Detect which cell encompasses the target text, then output its (X, Y) center coordinate. 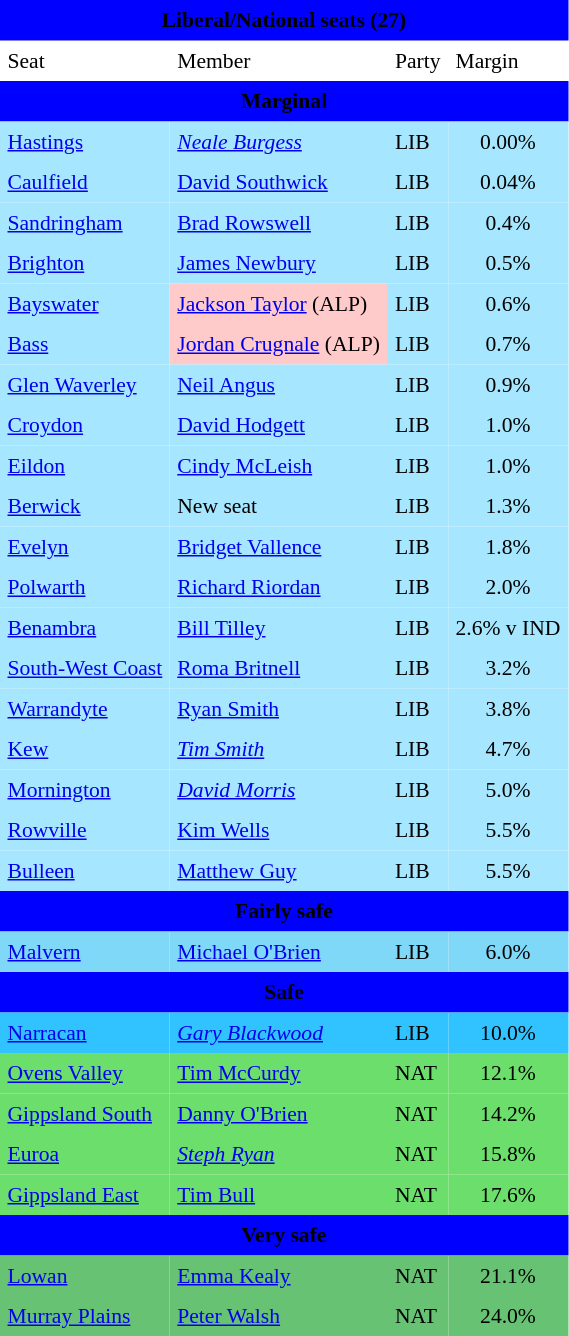
Malvern (85, 951)
Peter Walsh (279, 1316)
Brad Rowswell (279, 222)
James Newbury (279, 263)
0.00% (508, 141)
21.1% (508, 1275)
24.0% (508, 1316)
Bulleen (85, 870)
Bridget Vallence (279, 546)
15.8% (508, 1154)
South-West Coast (85, 668)
Emma Kealy (279, 1275)
New seat (279, 506)
Marginal (284, 101)
2.6% v IND (508, 627)
Michael O'Brien (279, 951)
5.0% (508, 789)
Brighton (85, 263)
Croydon (85, 425)
10.0% (508, 1032)
Bass (85, 344)
Steph Ryan (279, 1154)
Rowville (85, 830)
3.2% (508, 668)
0.7% (508, 344)
Kew (85, 749)
4.7% (508, 749)
Jordan Crugnale (ALP) (279, 344)
0.9% (508, 384)
Neale Burgess (279, 141)
0.04% (508, 182)
Danny O'Brien (279, 1113)
Bill Tilley (279, 627)
Kim Wells (279, 830)
0.6% (508, 303)
Berwick (85, 506)
David Southwick (279, 182)
1.3% (508, 506)
Gary Blackwood (279, 1032)
Margin (508, 60)
2.0% (508, 587)
12.1% (508, 1073)
Very safe (284, 1235)
Fairly safe (284, 911)
Polwarth (85, 587)
Caulfield (85, 182)
Sandringham (85, 222)
6.0% (508, 951)
Member (279, 60)
Ovens Valley (85, 1073)
17.6% (508, 1194)
Narracan (85, 1032)
Mornington (85, 789)
Bayswater (85, 303)
Tim McCurdy (279, 1073)
Lowan (85, 1275)
Cindy McLeish (279, 465)
Richard Riordan (279, 587)
Warrandyte (85, 708)
Hastings (85, 141)
Seat (85, 60)
Glen Waverley (85, 384)
Safe (284, 992)
Tim Smith (279, 749)
0.4% (508, 222)
Neil Angus (279, 384)
David Hodgett (279, 425)
1.8% (508, 546)
Gippsland South (85, 1113)
Matthew Guy (279, 870)
Roma Britnell (279, 668)
Party (418, 60)
Tim Bull (279, 1194)
Benambra (85, 627)
Gippsland East (85, 1194)
Evelyn (85, 546)
David Morris (279, 789)
Liberal/National seats (27) (284, 20)
0.5% (508, 263)
Jackson Taylor (ALP) (279, 303)
Murray Plains (85, 1316)
Ryan Smith (279, 708)
Eildon (85, 465)
14.2% (508, 1113)
Euroa (85, 1154)
3.8% (508, 708)
